Capture the cell that displays the provided text and extract its (X, Y) central coordinate. 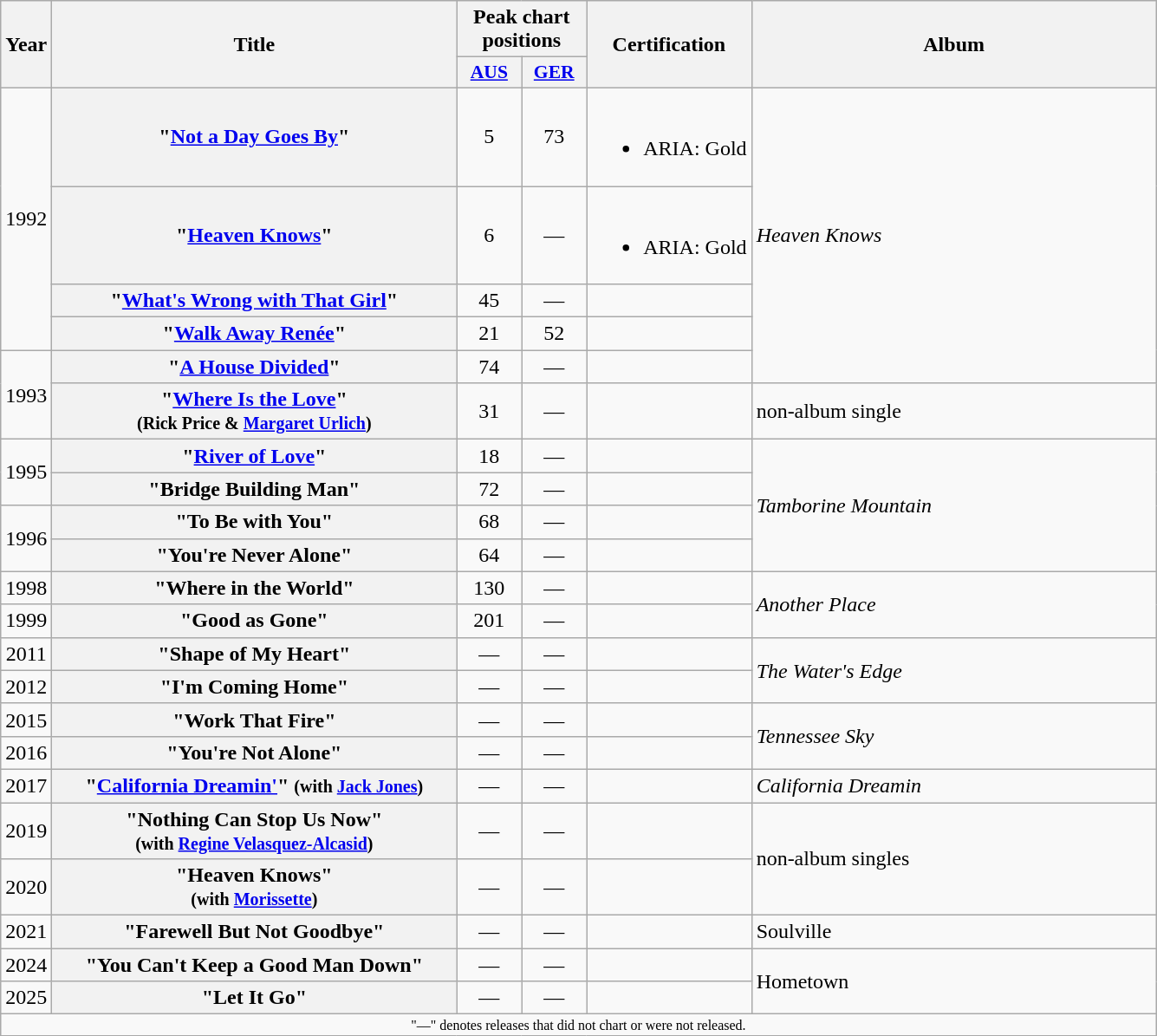
1998 (26, 588)
"Farewell But Not Goodbye" (255, 932)
"Work That Fire" (255, 720)
5 (489, 137)
73 (555, 137)
52 (555, 334)
GER (555, 73)
1999 (26, 621)
Heaven Knows (953, 235)
"Let It Go" (255, 998)
201 (489, 621)
California Dreamin (953, 785)
2017 (26, 785)
"To Be with You" (255, 522)
1995 (26, 472)
2011 (26, 654)
45 (489, 301)
"You're Never Alone" (255, 555)
AUS (489, 73)
2024 (26, 965)
2016 (26, 753)
2019 (26, 831)
"You're Not Alone" (255, 753)
"Bridge Building Man" (255, 489)
72 (489, 489)
21 (489, 334)
"Where Is the Love"(Rick Price & Margaret Urlich) (255, 411)
2015 (26, 720)
"Where in the World" (255, 588)
2021 (26, 932)
"You Can't Keep a Good Man Down" (255, 965)
"—" denotes releases that did not chart or were not released. (579, 1025)
2012 (26, 687)
Tennessee Sky (953, 736)
"Good as Gone" (255, 621)
18 (489, 456)
2025 (26, 998)
"Heaven Knows" (255, 234)
non-album singles (953, 859)
2020 (26, 888)
74 (489, 367)
Tamborine Mountain (953, 505)
6 (489, 234)
"Heaven Knows" (with Morissette) (255, 888)
The Water's Edge (953, 670)
Certification (669, 45)
31 (489, 411)
64 (489, 555)
Hometown (953, 981)
"A House Divided" (255, 367)
"Shape of My Heart" (255, 654)
"River of Love" (255, 456)
1992 (26, 218)
Title (255, 45)
Another Place (953, 604)
"What's Wrong with That Girl" (255, 301)
"Not a Day Goes By" (255, 137)
"California Dreamin'" (with Jack Jones) (255, 785)
Album (953, 45)
"Walk Away Renée" (255, 334)
Soulville (953, 932)
68 (489, 522)
1993 (26, 395)
130 (489, 588)
non-album single (953, 411)
Year (26, 45)
Peak chart positions (522, 29)
1996 (26, 538)
"I'm Coming Home" (255, 687)
"Nothing Can Stop Us Now" (with Regine Velasquez-Alcasid) (255, 831)
